Return [x, y] of the center of cell containing provided text 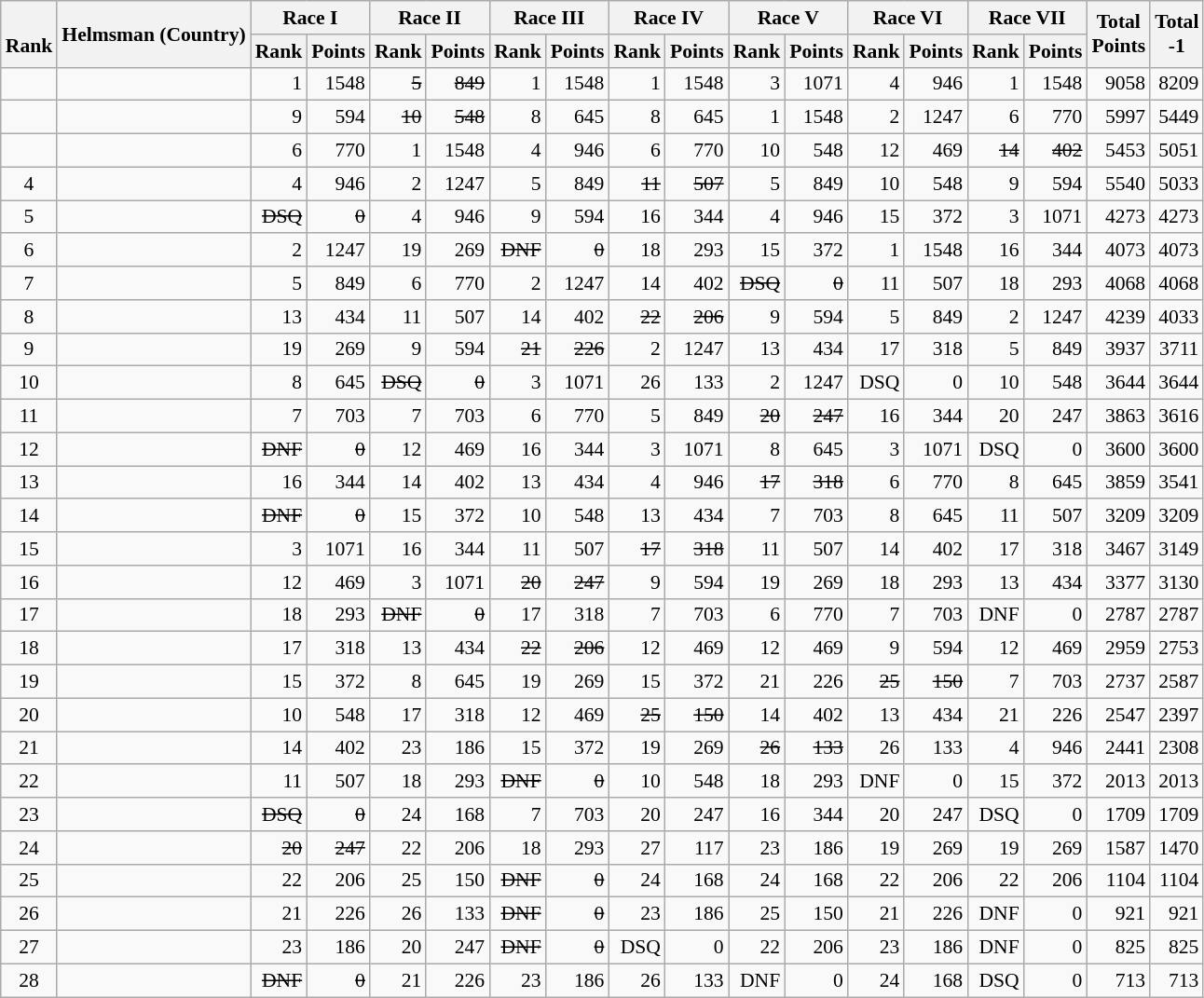
5033 [1176, 184]
5449 [1176, 117]
2753 [1176, 649]
2308 [1176, 748]
3616 [1176, 417]
5997 [1118, 117]
2959 [1118, 649]
5051 [1176, 151]
2587 [1176, 682]
1587 [1118, 848]
Race IV [668, 18]
Race VI [908, 18]
3541 [1176, 483]
3863 [1118, 417]
Race I [310, 18]
2737 [1118, 682]
4239 [1118, 317]
3467 [1118, 549]
3937 [1118, 349]
8209 [1176, 84]
3130 [1176, 582]
28 [30, 980]
2441 [1118, 748]
9058 [1118, 84]
Helmsman (Country) [153, 34]
5540 [1118, 184]
Total Points [1118, 34]
3859 [1118, 483]
2547 [1118, 715]
Race II [430, 18]
5453 [1118, 151]
3149 [1176, 549]
Race VII [1027, 18]
2397 [1176, 715]
3377 [1118, 582]
117 [697, 848]
4033 [1176, 317]
Race III [549, 18]
Race V [788, 18]
1470 [1176, 848]
Total-1 [1176, 34]
3711 [1176, 349]
